Locate the cell with the specified text and output its [X, Y] center coordinate. 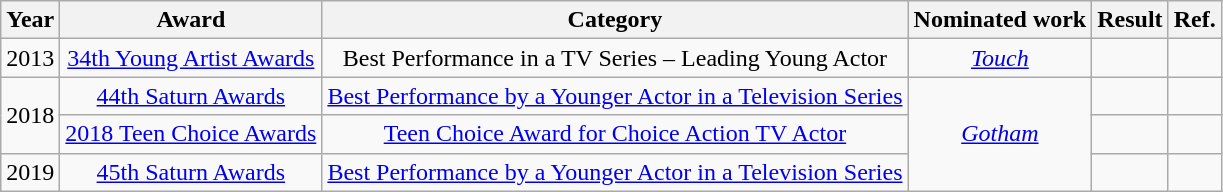
2013 [30, 58]
Gotham [1000, 134]
Category [615, 20]
2018 [30, 115]
44th Saturn Awards [191, 96]
2019 [30, 172]
Nominated work [1000, 20]
Touch [1000, 58]
2018 Teen Choice Awards [191, 134]
Result [1130, 20]
Best Performance in a TV Series – Leading Young Actor [615, 58]
Award [191, 20]
Ref. [1194, 20]
34th Young Artist Awards [191, 58]
45th Saturn Awards [191, 172]
Year [30, 20]
Teen Choice Award for Choice Action TV Actor [615, 134]
